Return the [X, Y] coordinate for the center point of the cell that contains the specified text.  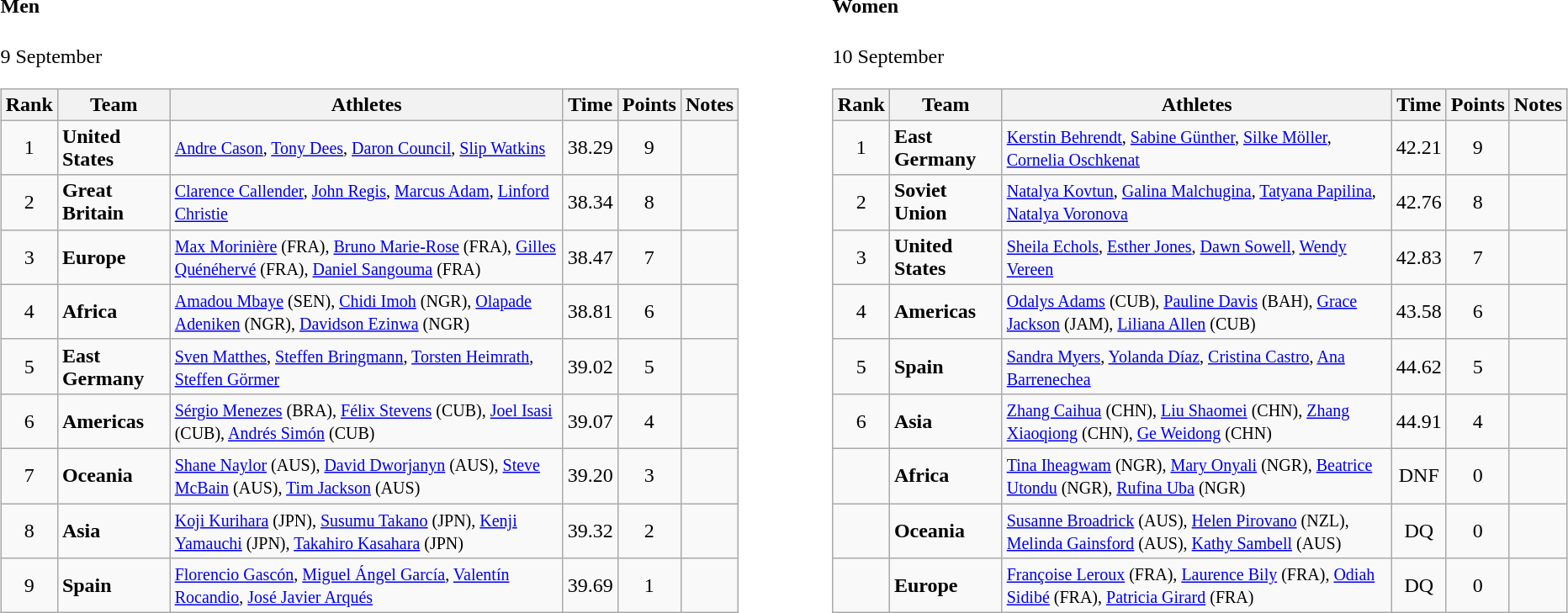
Natalya Kovtun, Galina Malchugina, Tatyana Papilina, Natalya Voronova [1196, 202]
Zhang Caihua (CHN), Liu Shaomei (CHN), Zhang Xiaoqiong (CHN), Ge Weidong (CHN) [1196, 420]
Sheila Echols, Esther Jones, Dawn Sowell, Wendy Vereen [1196, 257]
Koji Kurihara (JPN), Susumu Takano (JPN), Kenji Yamauchi (JPN), Takahiro Kasahara (JPN) [367, 531]
44.91 [1418, 420]
Susanne Broadrick (AUS), Helen Pirovano (NZL), Melinda Gainsford (AUS), Kathy Sambell (AUS) [1196, 531]
38.47 [591, 257]
43.58 [1418, 311]
Tina Iheagwam (NGR), Mary Onyali (NGR), Beatrice Utondu (NGR), Rufina Uba (NGR) [1196, 476]
Sven Matthes, Steffen Bringmann, Torsten Heimrath, Steffen Görmer [367, 367]
Max Morinière (FRA), Bruno Marie-Rose (FRA), Gilles Quénéhervé (FRA), Daniel Sangouma (FRA) [367, 257]
Françoise Leroux (FRA), Laurence Bily (FRA), Odiah Sidibé (FRA), Patricia Girard (FRA) [1196, 585]
Shane Naylor (AUS), David Dworjanyn (AUS), Steve McBain (AUS), Tim Jackson (AUS) [367, 476]
38.29 [591, 148]
39.20 [591, 476]
Clarence Callender, John Regis, Marcus Adam, Linford Christie [367, 202]
Andre Cason, Tony Dees, Daron Council, Slip Watkins [367, 148]
Odalys Adams (CUB), Pauline Davis (BAH), Grace Jackson (JAM), Liliana Allen (CUB) [1196, 311]
Great Britain [114, 202]
Sérgio Menezes (BRA), Félix Stevens (CUB), Joel Isasi (CUB), Andrés Simón (CUB) [367, 420]
39.02 [591, 367]
42.76 [1418, 202]
42.83 [1418, 257]
Sandra Myers, Yolanda Díaz, Cristina Castro, Ana Barrenechea [1196, 367]
39.69 [591, 585]
39.32 [591, 531]
Amadou Mbaye (SEN), Chidi Imoh (NGR), Olapade Adeniken (NGR), Davidson Ezinwa (NGR) [367, 311]
38.34 [591, 202]
Florencio Gascón, Miguel Ángel García, Valentín Rocandio, José Javier Arqués [367, 585]
44.62 [1418, 367]
38.81 [591, 311]
42.21 [1418, 148]
Kerstin Behrendt, Sabine Günther, Silke Möller, Cornelia Oschkenat [1196, 148]
DNF [1418, 476]
39.07 [591, 420]
Soviet Union [946, 202]
